Return (x, y) of the center of cell containing provided text 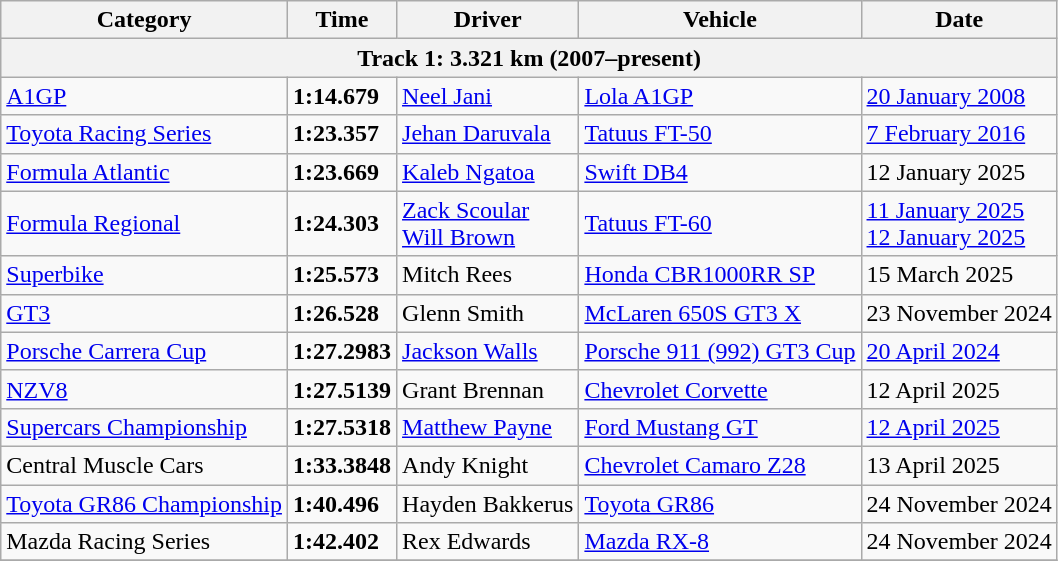
15 March 2025 (959, 275)
A1GP (144, 96)
Ford Mustang GT (720, 427)
Zack Scoular Will Brown (488, 224)
Driver (488, 20)
7 February 2016 (959, 134)
20 April 2024 (959, 351)
1:26.528 (342, 313)
23 November 2024 (959, 313)
NZV8 (144, 389)
Chevrolet Corvette (720, 389)
Supercars Championship (144, 427)
Jehan Daruvala (488, 134)
Rex Edwards (488, 542)
Mazda RX-8 (720, 542)
20 January 2008 (959, 96)
1:24.303 (342, 224)
Vehicle (720, 20)
GT3 (144, 313)
Toyota Racing Series (144, 134)
Lola A1GP (720, 96)
Porsche 911 (992) GT3 Cup (720, 351)
1:23.357 (342, 134)
Honda CBR1000RR SP (720, 275)
1:40.496 (342, 503)
Central Muscle Cars (144, 465)
12 January 2025 (959, 172)
Time (342, 20)
McLaren 650S GT3 X (720, 313)
Tatuus FT-50 (720, 134)
Toyota GR86 (720, 503)
Glenn Smith (488, 313)
1:23.669 (342, 172)
Track 1: 3.321 km (2007–present) (530, 58)
11 January 2025 12 January 2025 (959, 224)
Neel Jani (488, 96)
Mitch Rees (488, 275)
1:14.679 (342, 96)
1:42.402 (342, 542)
1:33.3848 (342, 465)
Swift DB4 (720, 172)
1:27.2983 (342, 351)
Porsche Carrera Cup (144, 351)
Date (959, 20)
1:27.5318 (342, 427)
Kaleb Ngatoa (488, 172)
Hayden Bakkerus (488, 503)
Formula Atlantic (144, 172)
Andy Knight (488, 465)
Mazda Racing Series (144, 542)
13 April 2025 (959, 465)
Formula Regional (144, 224)
Superbike (144, 275)
1:25.573 (342, 275)
Toyota GR86 Championship (144, 503)
Tatuus FT-60 (720, 224)
Chevrolet Camaro Z28 (720, 465)
Matthew Payne (488, 427)
Jackson Walls (488, 351)
Grant Brennan (488, 389)
1:27.5139 (342, 389)
Category (144, 20)
